Find where the given text appears and provide that cell's center as [x, y] coordinate. 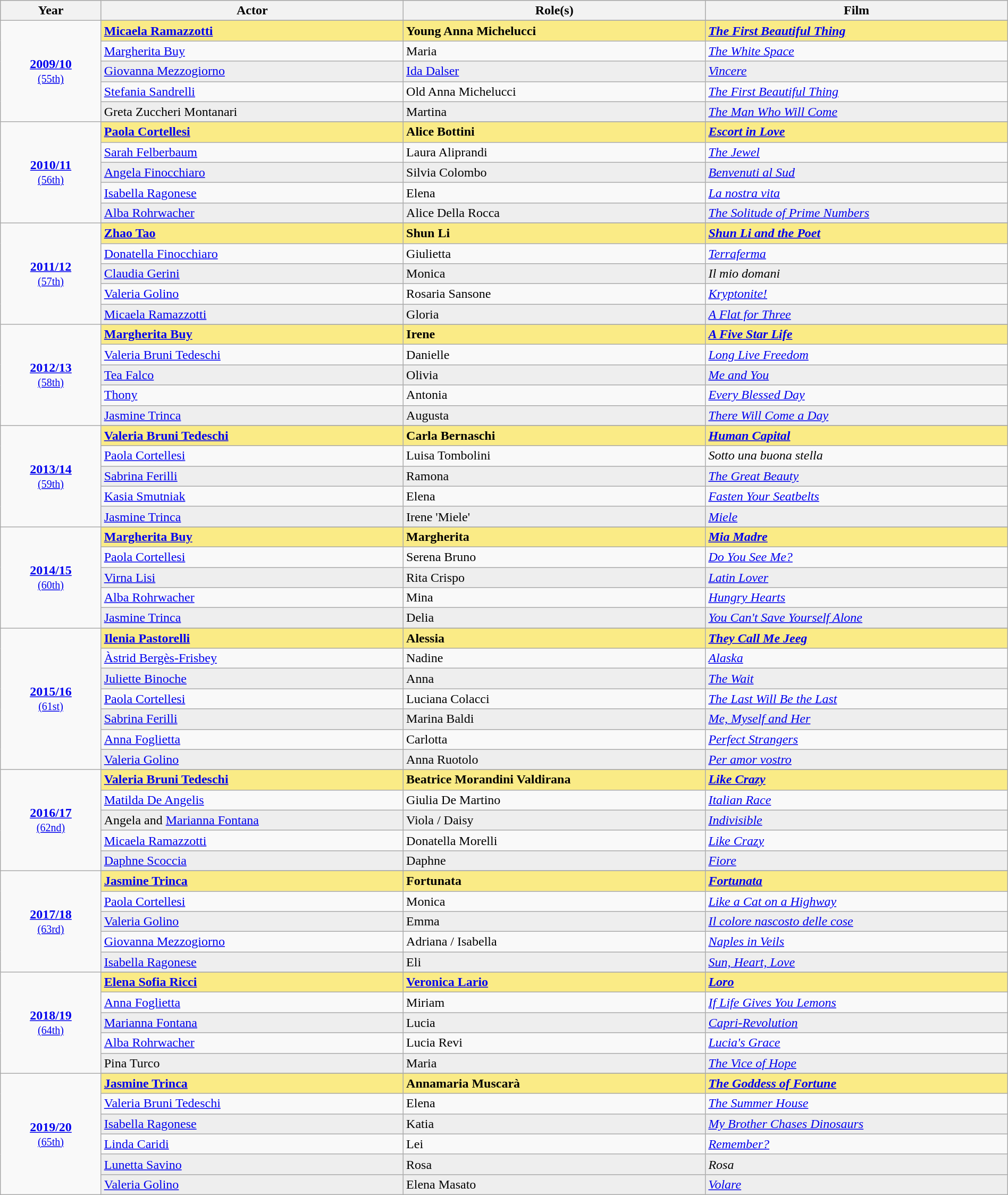
La nostra vita [856, 193]
They Call Me Jeeg [856, 638]
2019/20(65th) [51, 1134]
Zhao Tao [252, 233]
Anna [555, 679]
Fiore [856, 860]
Alice Della Rocca [555, 213]
Capri-Revolution [856, 1023]
Indivisible [856, 820]
Perfect Strangers [856, 739]
Do You See Me? [856, 557]
Virna Lisi [252, 577]
Daphne Scoccia [252, 860]
Lucia's Grace [856, 1043]
Il mio domani [856, 274]
Film [856, 11]
The Great Beauty [856, 476]
The Goddess of Fortune [856, 1083]
Italian Race [856, 800]
Olivia [555, 375]
Escort in Love [856, 132]
Nadine [555, 658]
2018/19(64th) [51, 1023]
Marina Baldi [555, 719]
Sarah Felberbaum [252, 152]
Antonia [555, 395]
Naples in Veils [856, 942]
Vincere [856, 71]
Per amor vostro [856, 759]
Juliette Binoche [252, 679]
A Five Star Life [856, 335]
Lei [555, 1144]
Every Blessed Day [856, 395]
If Life Gives You Lemons [856, 1002]
Sun, Heart, Love [856, 962]
Matilda De Angelis [252, 800]
Shun Li [555, 233]
Giulia De Martino [555, 800]
Me, Myself and Her [856, 719]
My Brother Chases Dinosaurs [856, 1124]
Kasia Smutniak [252, 496]
Viola / Daisy [555, 820]
There Will Come a Day [856, 415]
Latin Lover [856, 577]
Ilenia Pastorelli [252, 638]
The White Space [856, 51]
Àstrid Bergès-Frisbey [252, 658]
Augusta [555, 415]
Thony [252, 395]
Sotto una buona stella [856, 456]
A Flat for Three [856, 314]
Kryptonite! [856, 294]
You Can't Save Yourself Alone [856, 618]
2012/13(58th) [51, 375]
Donatella Finocchiaro [252, 254]
Lucia [555, 1023]
The Man Who Will Come [856, 112]
Veronica Lario [555, 982]
2015/16(61st) [51, 699]
The Last Will Be the Last [856, 699]
Donatella Morelli [555, 840]
Old Anna Michelucci [555, 91]
Loro [856, 982]
Irene 'Miele' [555, 516]
Delia [555, 618]
The Wait [856, 679]
Alice Bottini [555, 132]
Adriana / Isabella [555, 942]
Young Anna Michelucci [555, 31]
Marianna Fontana [252, 1023]
The Jewel [856, 152]
The Solitude of Prime Numbers [856, 213]
Lucia Revi [555, 1043]
Actor [252, 11]
Irene [555, 335]
The Summer House [856, 1104]
Silvia Colombo [555, 172]
Serena Bruno [555, 557]
2013/14(59th) [51, 476]
Linda Caridi [252, 1144]
Laura Aliprandi [555, 152]
Claudia Gerini [252, 274]
Pina Turco [252, 1063]
Gloria [555, 314]
2009/10(55th) [51, 71]
Long Live Freedom [856, 355]
Margherita [555, 537]
Miele [856, 516]
Mia Madre [856, 537]
Luisa Tombolini [555, 456]
2016/17(62nd) [51, 820]
2017/18(63rd) [51, 921]
Greta Zuccheri Montanari [252, 112]
Rosaria Sansone [555, 294]
Daphne [555, 860]
Anna Ruotolo [555, 759]
Like a Cat on a Highway [856, 901]
Lunetta Savino [252, 1164]
2011/12(57th) [51, 273]
Terraferma [856, 254]
Emma [555, 922]
Ramona [555, 476]
Shun Li and the Poet [856, 233]
Danielle [555, 355]
Carlotta [555, 739]
Eli [555, 962]
Elena Sofia Ricci [252, 982]
Angela and Marianna Fontana [252, 820]
Katia [555, 1124]
Annamaria Muscarà [555, 1083]
Mina [555, 598]
The Vice of Hope [856, 1063]
Alaska [856, 658]
Ida Dalser [555, 71]
Miriam [555, 1002]
Rita Crispo [555, 577]
2014/15(60th) [51, 577]
Role(s) [555, 11]
Volare [856, 1184]
Benvenuti al Sud [856, 172]
Carla Bernaschi [555, 436]
Human Capital [856, 436]
Fasten Your Seatbelts [856, 496]
Elena Masato [555, 1184]
Beatrice Morandini Valdirana [555, 780]
Year [51, 11]
Tea Falco [252, 375]
Alessia [555, 638]
Me and You [856, 375]
Giulietta [555, 254]
Il colore nascosto delle cose [856, 922]
2010/11(56th) [51, 172]
Luciana Colacci [555, 699]
Stefania Sandrelli [252, 91]
Hungry Hearts [856, 598]
Martina [555, 112]
Angela Finocchiaro [252, 172]
Remember? [856, 1144]
